Provide the (X, Y) coordinate of the cell's center where the given text is located.  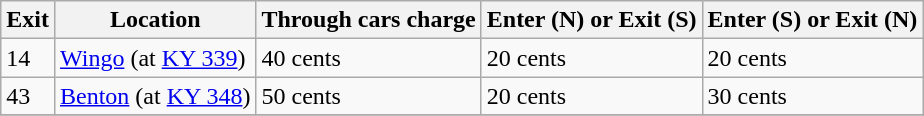
Exit (28, 20)
14 (28, 58)
Enter (N) or Exit (S) (592, 20)
30 cents (812, 96)
43 (28, 96)
Enter (S) or Exit (N) (812, 20)
Benton (at KY 348) (154, 96)
Wingo (at KY 339) (154, 58)
50 cents (368, 96)
Through cars charge (368, 20)
Location (154, 20)
40 cents (368, 58)
